Pinpoint the cell where the given text exists, returning its (x, y) midpoint coordinate. 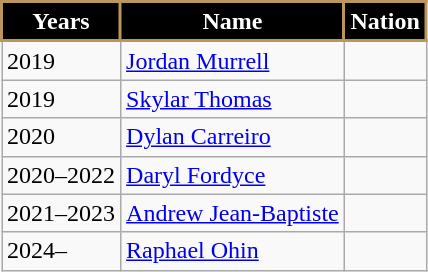
Andrew Jean-Baptiste (233, 213)
Raphael Ohin (233, 251)
Dylan Carreiro (233, 137)
Name (233, 22)
Years (62, 22)
Daryl Fordyce (233, 175)
Skylar Thomas (233, 99)
2024– (62, 251)
Nation (385, 22)
2021–2023 (62, 213)
Jordan Murrell (233, 60)
2020–2022 (62, 175)
2020 (62, 137)
